Determine the (X, Y) coordinate at the center of the cell enclosing the given text.  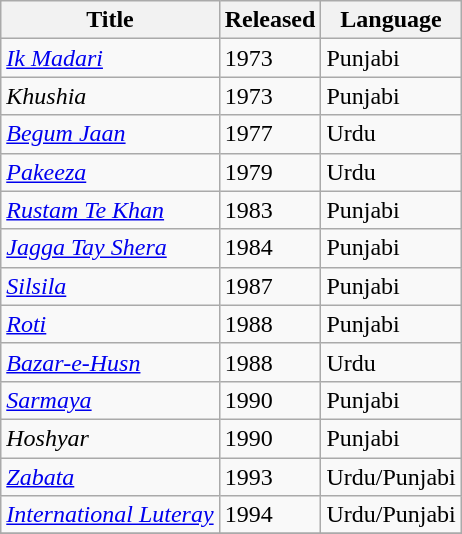
Zabata (110, 477)
Ik Madari (110, 58)
1983 (270, 210)
Title (110, 20)
1979 (270, 172)
International Luteray (110, 515)
Pakeeza (110, 172)
Language (391, 20)
1987 (270, 286)
1993 (270, 477)
Rustam Te Khan (110, 210)
Hoshyar (110, 438)
1994 (270, 515)
Sarmaya (110, 400)
Roti (110, 324)
Released (270, 20)
Jagga Tay Shera (110, 248)
1984 (270, 248)
Bazar-e-Husn (110, 362)
1977 (270, 134)
Khushia (110, 96)
Begum Jaan (110, 134)
Silsila (110, 286)
